From the cell containing the given text, extract its center point as (X, Y) coordinate. 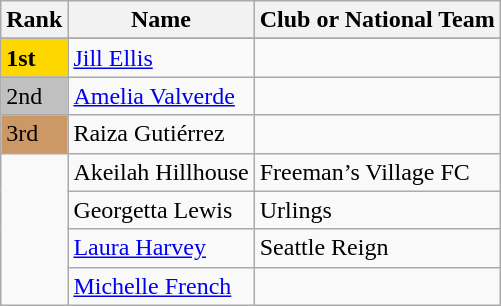
Akeilah Hillhouse (161, 172)
2nd (34, 96)
Freeman’s Village FC (377, 172)
Georgetta Lewis (161, 210)
3rd (34, 134)
Laura Harvey (161, 248)
Jill Ellis (161, 58)
1st (34, 58)
Club or National Team (377, 20)
Raiza Gutiérrez (161, 134)
Michelle French (161, 286)
Rank (34, 20)
Name (161, 20)
Amelia Valverde (161, 96)
Seattle Reign (377, 248)
Urlings (377, 210)
